From the cell containing the given text, extract its center point as (X, Y) coordinate. 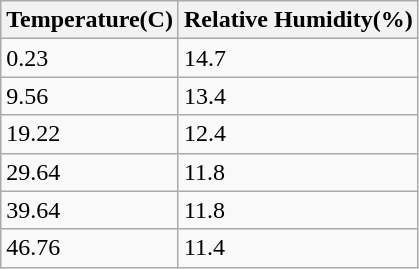
14.7 (298, 58)
11.4 (298, 248)
Temperature(C) (90, 20)
9.56 (90, 96)
13.4 (298, 96)
46.76 (90, 248)
12.4 (298, 134)
29.64 (90, 172)
39.64 (90, 210)
Relative Humidity(%) (298, 20)
19.22 (90, 134)
0.23 (90, 58)
